Identify which cell holds the provided text, then report its (X, Y) central coordinate. 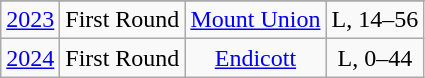
2023 (30, 20)
Mount Union (256, 20)
2024 (30, 58)
L, 0–44 (375, 58)
L, 14–56 (375, 20)
Endicott (256, 58)
